Scan for the cell matching the given text and deliver its (X, Y) coordinate at center. 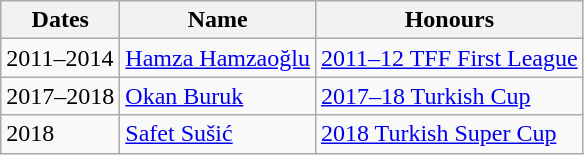
Honours (449, 20)
Hamza Hamzaoğlu (218, 58)
Name (218, 20)
Dates (60, 20)
2018 Turkish Super Cup (449, 134)
2011–12 TFF First League (449, 58)
Safet Sušić (218, 134)
2017–2018 (60, 96)
Okan Buruk (218, 96)
2017–18 Turkish Cup (449, 96)
2018 (60, 134)
2011–2014 (60, 58)
